Search for the cell housing the specified text and yield its (x, y) center coordinate. 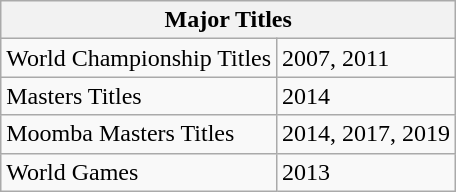
2014 (366, 96)
2013 (366, 172)
2014, 2017, 2019 (366, 134)
World Games (139, 172)
Moomba Masters Titles (139, 134)
World Championship Titles (139, 58)
Masters Titles (139, 96)
Major Titles (228, 20)
2007, 2011 (366, 58)
